Find where the given text appears and provide that cell's center as (X, Y) coordinate. 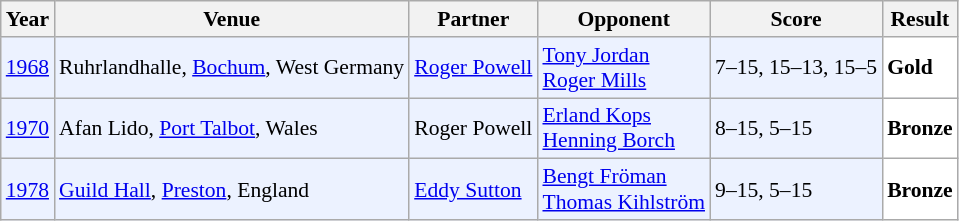
Afan Lido, Port Talbot, Wales (232, 128)
1968 (28, 68)
Opponent (624, 19)
8–15, 5–15 (796, 128)
Score (796, 19)
Year (28, 19)
1970 (28, 128)
Result (920, 19)
7–15, 15–13, 15–5 (796, 68)
Venue (232, 19)
Eddy Sutton (473, 190)
Ruhrlandhalle, Bochum, West Germany (232, 68)
Erland Kops Henning Borch (624, 128)
9–15, 5–15 (796, 190)
1978 (28, 190)
Gold (920, 68)
Guild Hall, Preston, England (232, 190)
Bengt Fröman Thomas Kihlström (624, 190)
Tony Jordan Roger Mills (624, 68)
Partner (473, 19)
